Search for the cell housing the specified text and yield its (x, y) center coordinate. 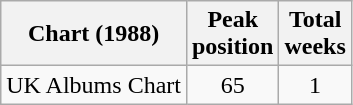
Chart (1988) (94, 34)
1 (315, 85)
65 (232, 85)
UK Albums Chart (94, 85)
Peakposition (232, 34)
Totalweeks (315, 34)
